Provide the [X, Y] coordinate of the cell's center where the given text is located.  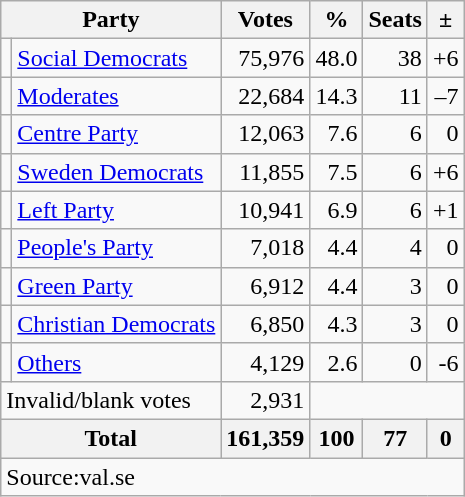
Total [111, 438]
Votes [266, 20]
Green Party [116, 286]
Centre Party [116, 134]
4,129 [266, 362]
± [446, 20]
% [336, 20]
14.3 [336, 96]
Others [116, 362]
2.6 [336, 362]
6,850 [266, 324]
22,684 [266, 96]
Source:val.se [232, 477]
6.9 [336, 210]
10,941 [266, 210]
-6 [446, 362]
Sweden Democrats [116, 172]
7.5 [336, 172]
People's Party [116, 248]
–7 [446, 96]
Left Party [116, 210]
11,855 [266, 172]
Social Democrats [116, 58]
Christian Democrats [116, 324]
Moderates [116, 96]
+1 [446, 210]
Seats [395, 20]
11 [395, 96]
38 [395, 58]
77 [395, 438]
Party [111, 20]
48.0 [336, 58]
4.3 [336, 324]
6,912 [266, 286]
7.6 [336, 134]
2,931 [266, 400]
Invalid/blank votes [111, 400]
7,018 [266, 248]
100 [336, 438]
12,063 [266, 134]
75,976 [266, 58]
4 [395, 248]
161,359 [266, 438]
